Detect which cell encompasses the target text, then output its [x, y] center coordinate. 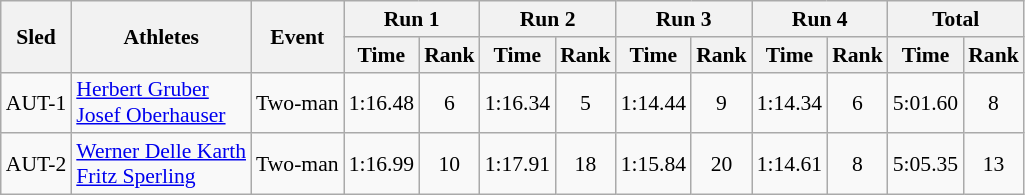
1:16.48 [382, 102]
Sled [36, 36]
Run 2 [548, 19]
Herbert GruberJosef Oberhauser [161, 102]
18 [586, 164]
AUT-2 [36, 164]
Athletes [161, 36]
1:14.61 [790, 164]
Werner Delle KarthFritz Sperling [161, 164]
1:17.91 [518, 164]
1:16.34 [518, 102]
20 [722, 164]
1:14.44 [654, 102]
Total [956, 19]
Run 3 [684, 19]
5:01.60 [926, 102]
10 [450, 164]
AUT-1 [36, 102]
Run 4 [820, 19]
5 [586, 102]
Event [298, 36]
13 [994, 164]
1:16.99 [382, 164]
1:14.34 [790, 102]
Run 1 [412, 19]
1:15.84 [654, 164]
5:05.35 [926, 164]
9 [722, 102]
